Scan for the cell matching the given text and deliver its (X, Y) coordinate at center. 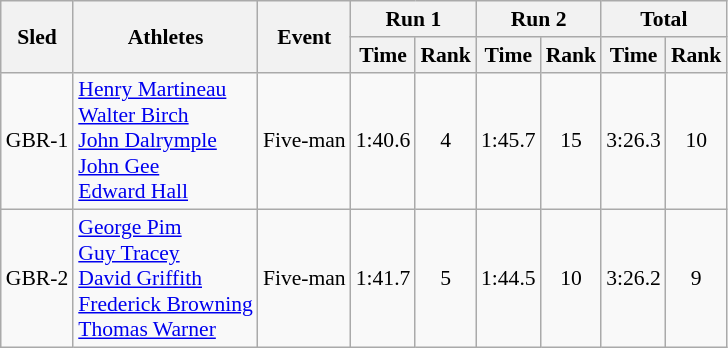
5 (446, 279)
George PimGuy TraceyDavid GriffithFrederick BrowningThomas Warner (166, 279)
1:41.7 (384, 279)
Total (664, 19)
Run 1 (414, 19)
4 (446, 141)
1:45.7 (508, 141)
Run 2 (538, 19)
15 (572, 141)
Athletes (166, 36)
Sled (37, 36)
Event (304, 36)
1:44.5 (508, 279)
1:40.6 (384, 141)
3:26.3 (634, 141)
3:26.2 (634, 279)
GBR-1 (37, 141)
9 (696, 279)
Henry MartineauWalter BirchJohn DalrympleJohn GeeEdward Hall (166, 141)
GBR-2 (37, 279)
